Provide the (x, y) coordinate of the cell's center where the given text is located.  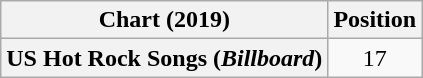
US Hot Rock Songs (Billboard) (164, 58)
Chart (2019) (164, 20)
17 (375, 58)
Position (375, 20)
